Return the [x, y] coordinate for the center point of the cell that contains the specified text.  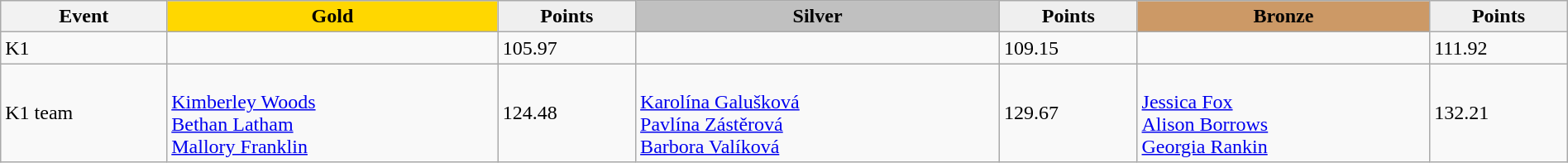
Karolína GaluškováPavlína ZástěrováBarbora Valíková [818, 113]
K1 team [84, 113]
109.15 [1068, 48]
Silver [818, 17]
Event [84, 17]
Jessica FoxAlison BorrowsGeorgia Rankin [1284, 113]
Bronze [1284, 17]
111.92 [1499, 48]
124.48 [566, 113]
K1 [84, 48]
Gold [332, 17]
129.67 [1068, 113]
132.21 [1499, 113]
105.97 [566, 48]
Kimberley WoodsBethan LathamMallory Franklin [332, 113]
